Return the [x, y] coordinate for the center point of the cell that contains the specified text.  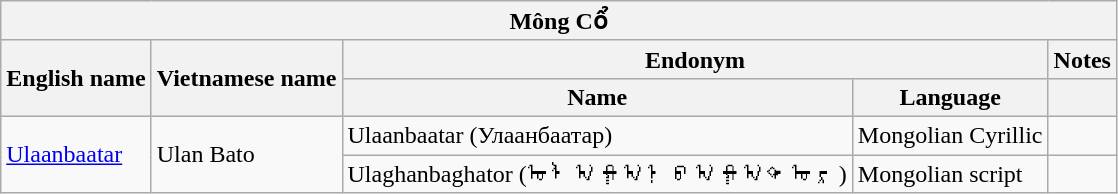
Name [597, 97]
Endonym [695, 59]
Notes [1082, 59]
Mongolian script [950, 173]
Ulaghanbaghator (ᠤᠯᠠᠭᠠᠨᠪᠠᠭᠠᠲᠤᠷ) [597, 173]
Ulaanbaatar (Улаанбаатар) [597, 135]
Ulan Bato [246, 154]
Mongolian Cyrillic [950, 135]
Language [950, 97]
Vietnamese name [246, 78]
Mông Cổ [559, 21]
English name [76, 78]
Ulaanbaatar [76, 154]
